Search for the cell housing the specified text and yield its [x, y] center coordinate. 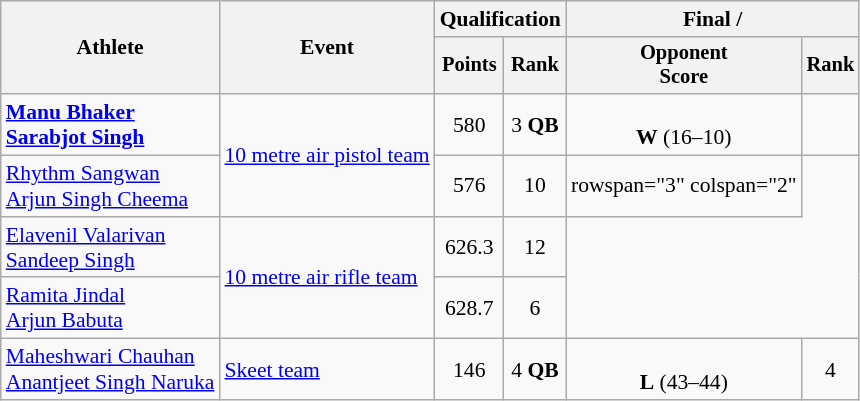
Maheshwari Chauhan Anantjeet Singh Naruka [110, 370]
10 metre air pistol team [326, 155]
Skeet team [326, 370]
146 [470, 370]
580 [470, 124]
4 [831, 370]
Rhythm Sangwan Arjun Singh Cheema [110, 186]
10 [535, 186]
626.3 [470, 248]
Points [470, 66]
576 [470, 186]
Opponent Score [684, 66]
Manu Bhaker Sarabjot Singh [110, 124]
Ramita Jindal Arjun Babuta [110, 308]
Elavenil Valarivan Sandeep Singh [110, 248]
12 [535, 248]
Event [326, 48]
Qualification [500, 19]
4 QB [535, 370]
W (16–10) [684, 124]
rowspan="3" colspan="2" [684, 186]
10 metre air rifle team [326, 278]
L (43–44) [684, 370]
3 QB [535, 124]
628.7 [470, 308]
6 [535, 308]
Athlete [110, 48]
Final / [712, 19]
